From the cell containing the given text, extract its center point as [x, y] coordinate. 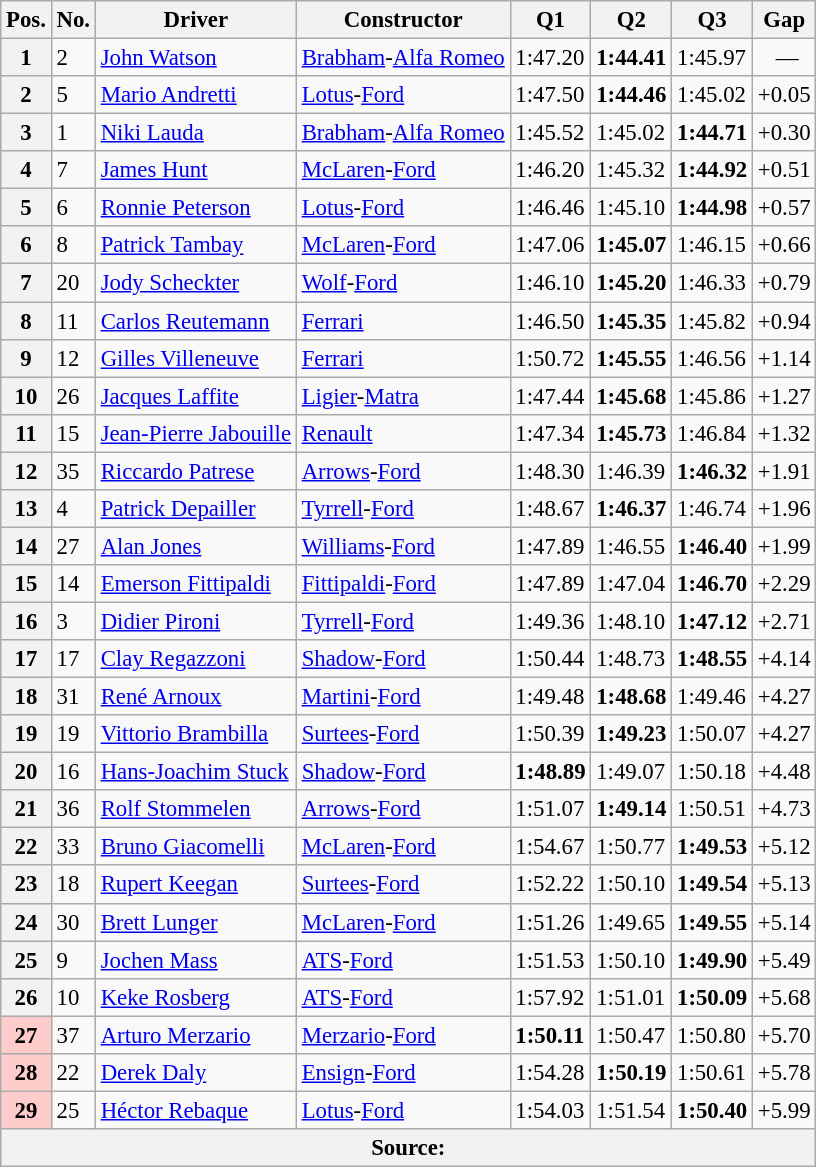
+5.99 [784, 1110]
Riccardo Patrese [196, 471]
1:49.90 [712, 960]
1:44.92 [712, 170]
Jean-Pierre Jabouille [196, 433]
Ensign-Ford [403, 1073]
Renault [403, 433]
Bruno Giacomelli [196, 847]
1:54.67 [550, 847]
1:46.55 [632, 546]
1:45.73 [632, 433]
Pos. [26, 20]
Patrick Depailler [196, 509]
1:48.10 [632, 621]
1:50.47 [632, 1035]
Constructor [403, 20]
36 [73, 809]
1:46.10 [550, 283]
Héctor Rebaque [196, 1110]
Jochen Mass [196, 960]
Gilles Villeneuve [196, 358]
Alan Jones [196, 546]
1:46.20 [550, 170]
1:46.84 [712, 433]
33 [73, 847]
1:48.55 [712, 659]
1:46.56 [712, 358]
Keke Rosberg [196, 997]
Brett Lunger [196, 922]
+1.96 [784, 509]
+2.29 [784, 584]
1:46.33 [712, 283]
Rupert Keegan [196, 885]
+0.66 [784, 245]
— [784, 58]
1:46.40 [712, 546]
Rolf Stommelen [196, 809]
+1.27 [784, 396]
Source: [408, 1148]
1:45.10 [632, 208]
30 [73, 922]
Williams-Ford [403, 546]
1:48.30 [550, 471]
1:49.14 [632, 809]
+1.91 [784, 471]
+2.71 [784, 621]
+5.78 [784, 1073]
Merzario-Ford [403, 1035]
Patrick Tambay [196, 245]
Ronnie Peterson [196, 208]
1:48.67 [550, 509]
24 [26, 922]
1:51.07 [550, 809]
1:50.61 [712, 1073]
1:49.36 [550, 621]
+4.14 [784, 659]
1:50.07 [712, 734]
1:51.54 [632, 1110]
1:48.68 [632, 697]
1:46.74 [712, 509]
+1.99 [784, 546]
1:49.07 [632, 772]
Fittipaldi-Ford [403, 584]
1:50.72 [550, 358]
Mario Andretti [196, 95]
1:50.18 [712, 772]
+4.48 [784, 772]
Martini-Ford [403, 697]
1:52.22 [550, 885]
1:46.32 [712, 471]
28 [26, 1073]
1:50.40 [712, 1110]
Hans-Joachim Stuck [196, 772]
Vittorio Brambilla [196, 734]
1:46.70 [712, 584]
+5.13 [784, 885]
+0.57 [784, 208]
Q1 [550, 20]
1:49.65 [632, 922]
+0.79 [784, 283]
Driver [196, 20]
1:49.48 [550, 697]
1:44.46 [632, 95]
1:50.80 [712, 1035]
1:50.09 [712, 997]
Q3 [712, 20]
23 [26, 885]
1:44.41 [632, 58]
1:47.06 [550, 245]
+0.51 [784, 170]
1:48.73 [632, 659]
+0.05 [784, 95]
+5.14 [784, 922]
1:44.71 [712, 133]
1:47.04 [632, 584]
31 [73, 697]
+5.70 [784, 1035]
1:54.03 [550, 1110]
1:45.82 [712, 321]
Q2 [632, 20]
1:45.86 [712, 396]
René Arnoux [196, 697]
1:50.77 [632, 847]
Carlos Reutemann [196, 321]
1:45.32 [632, 170]
1:50.11 [550, 1035]
+1.32 [784, 433]
1:45.07 [632, 245]
1:49.46 [712, 697]
1:51.26 [550, 922]
Ligier-Matra [403, 396]
Clay Regazzoni [196, 659]
+5.49 [784, 960]
Wolf-Ford [403, 283]
+5.68 [784, 997]
1:47.20 [550, 58]
1:51.53 [550, 960]
1:46.50 [550, 321]
Didier Pironi [196, 621]
29 [26, 1110]
Jacques Laffite [196, 396]
+5.12 [784, 847]
1:47.12 [712, 621]
Arturo Merzario [196, 1035]
1:47.50 [550, 95]
Gap [784, 20]
James Hunt [196, 170]
1:45.97 [712, 58]
1:44.98 [712, 208]
John Watson [196, 58]
Emerson Fittipaldi [196, 584]
1:45.35 [632, 321]
1:50.39 [550, 734]
37 [73, 1035]
1:49.54 [712, 885]
1:46.46 [550, 208]
1:45.52 [550, 133]
1:49.53 [712, 847]
1:57.92 [550, 997]
1:49.23 [632, 734]
1:47.44 [550, 396]
1:50.44 [550, 659]
1:48.89 [550, 772]
Jody Scheckter [196, 283]
No. [73, 20]
1:51.01 [632, 997]
13 [26, 509]
+0.94 [784, 321]
1:54.28 [550, 1073]
+0.30 [784, 133]
35 [73, 471]
21 [26, 809]
1:46.37 [632, 509]
+1.14 [784, 358]
1:46.15 [712, 245]
+4.73 [784, 809]
Niki Lauda [196, 133]
1:49.55 [712, 922]
Derek Daly [196, 1073]
1:45.20 [632, 283]
1:50.51 [712, 809]
1:50.19 [632, 1073]
1:45.68 [632, 396]
1:47.34 [550, 433]
1:45.55 [632, 358]
1:46.39 [632, 471]
